Detect which cell encompasses the target text, then output its [X, Y] center coordinate. 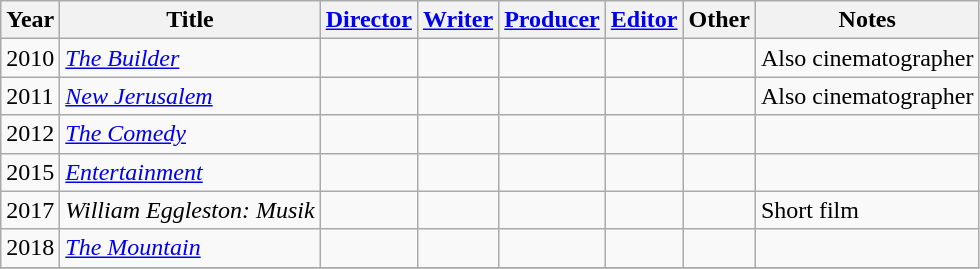
The Comedy [190, 134]
Writer [458, 20]
Short film [867, 210]
Other [719, 20]
2017 [30, 210]
2018 [30, 248]
2012 [30, 134]
New Jerusalem [190, 96]
Director [368, 20]
Notes [867, 20]
Year [30, 20]
The Mountain [190, 248]
Editor [644, 20]
Producer [552, 20]
2015 [30, 172]
Title [190, 20]
The Builder [190, 58]
2011 [30, 96]
2010 [30, 58]
William Eggleston: Musik [190, 210]
Entertainment [190, 172]
